Detect which cell encompasses the target text, then output its (X, Y) center coordinate. 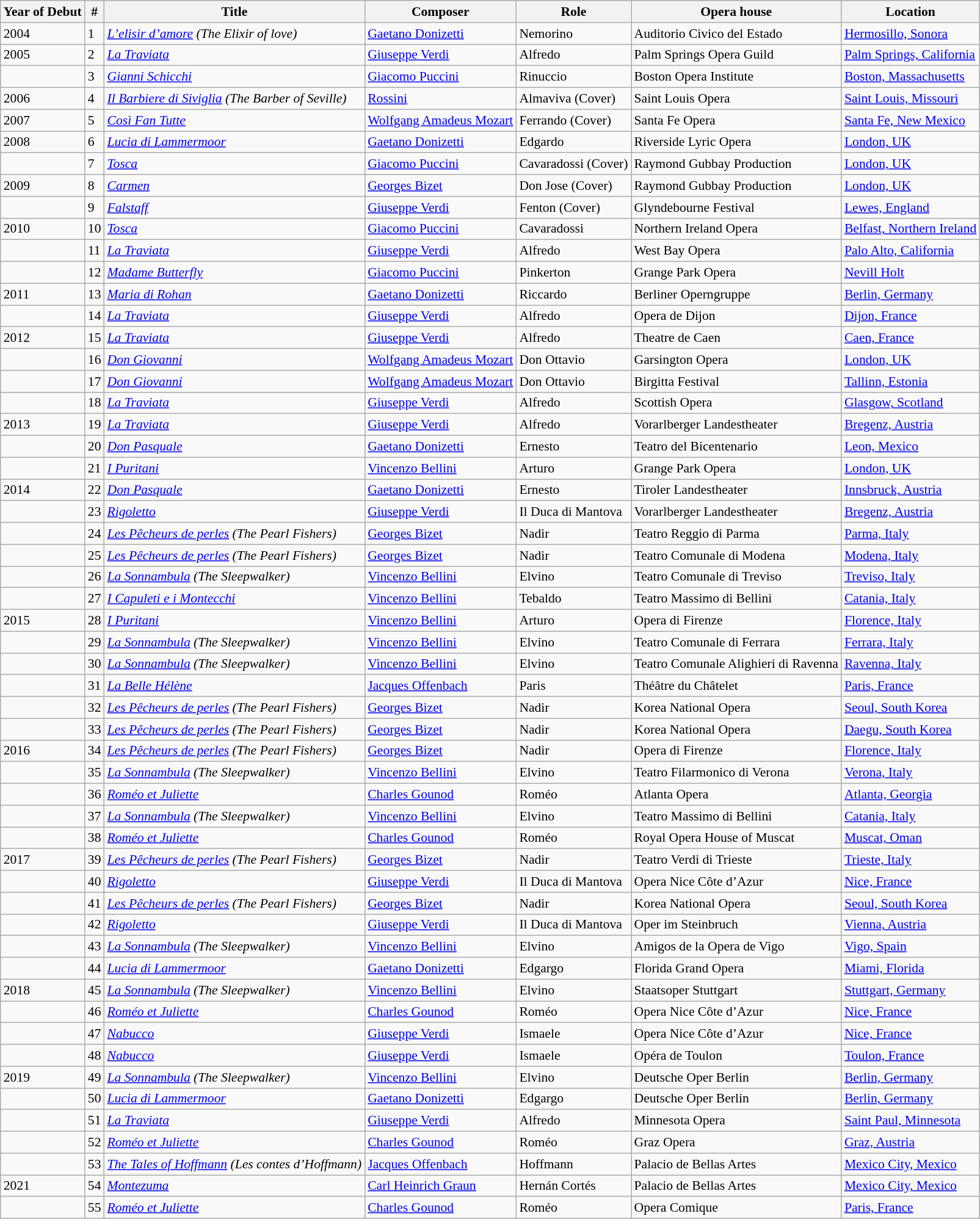
Northern Ireland Opera (736, 229)
Atlanta, Georgia (911, 795)
2013 (43, 425)
21 (95, 468)
Théâtre du Châtelet (736, 686)
43 (95, 947)
31 (95, 686)
15 (95, 338)
2021 (43, 1186)
30 (95, 664)
2012 (43, 338)
Theatre de Caen (736, 338)
10 (95, 229)
Toulon, France (911, 1055)
Royal Opera House of Muscat (736, 838)
Boston, Massachusetts (911, 77)
Location (911, 12)
12 (95, 273)
41 (95, 903)
34 (95, 751)
51 (95, 1121)
Nevill Holt (911, 273)
4 (95, 99)
5 (95, 120)
Teatro Filarmonico di Verona (736, 773)
Palm Springs, California (911, 55)
48 (95, 1055)
55 (95, 1208)
Graz Opera (736, 1143)
2014 (43, 490)
Glasgow, Scotland (911, 403)
Santa Fe, New Mexico (911, 120)
33 (95, 729)
Lewes, England (911, 208)
Composer (440, 12)
Treviso, Italy (911, 577)
Teatro Reggio di Parma (736, 534)
Teatro del Bicentenario (736, 447)
Staatsoper Stuttgart (736, 990)
Scottish Opera (736, 403)
Parma, Italy (911, 534)
38 (95, 838)
2015 (43, 621)
Almaviva (Cover) (573, 99)
Edgardo (573, 142)
2008 (43, 142)
19 (95, 425)
Caen, France (911, 338)
Hermosillo, Sonora (911, 34)
Hernán Cortés (573, 1186)
2006 (43, 99)
52 (95, 1143)
West Bay Opera (736, 251)
Rinuccio (573, 77)
20 (95, 447)
Tiroler Landestheater (736, 490)
1 (95, 34)
2005 (43, 55)
44 (95, 969)
Maria di Rohan (234, 294)
Gianni Schicchi (234, 77)
Saint Paul, Minnesota (911, 1121)
36 (95, 795)
Falstaff (234, 208)
8 (95, 186)
Hoffmann (573, 1164)
2011 (43, 294)
2019 (43, 1077)
2010 (43, 229)
2016 (43, 751)
Carmen (234, 186)
18 (95, 403)
Riverside Lyric Opera (736, 142)
Verona, Italy (911, 773)
L’elisir d’amore (The Elixir of love) (234, 34)
Carl Heinrich Graun (440, 1186)
Teatro Comunale di Treviso (736, 577)
Riccardo (573, 294)
49 (95, 1077)
45 (95, 990)
Garsington Opera (736, 360)
7 (95, 164)
Fenton (Cover) (573, 208)
25 (95, 555)
37 (95, 816)
Title (234, 12)
Oper im Steinbruch (736, 925)
Rossini (440, 99)
Daegu, South Korea (911, 729)
Belfast, Northern Ireland (911, 229)
47 (95, 1034)
54 (95, 1186)
40 (95, 881)
29 (95, 642)
2007 (43, 120)
9 (95, 208)
35 (95, 773)
Boston Opera Institute (736, 77)
27 (95, 599)
13 (95, 294)
Tebaldo (573, 599)
Paris (573, 686)
Opera house (736, 12)
Saint Louis, Missouri (911, 99)
Ferrando (Cover) (573, 120)
2004 (43, 34)
Tallinn, Estonia (911, 382)
14 (95, 316)
Innsbruck, Austria (911, 490)
Atlanta Opera (736, 795)
28 (95, 621)
Opéra de Toulon (736, 1055)
53 (95, 1164)
Saint Louis Opera (736, 99)
I Capuleti e i Montecchi (234, 599)
Cavaradossi (Cover) (573, 164)
2009 (43, 186)
2018 (43, 990)
Opera Comique (736, 1208)
24 (95, 534)
Teatro Comunale di Ferrara (736, 642)
Trieste, Italy (911, 860)
Year of Debut (43, 12)
2 (95, 55)
Nemorino (573, 34)
Cavaradossi (573, 229)
Il Barbiere di Siviglia (The Barber of Seville) (234, 99)
26 (95, 577)
Berliner Operngruppe (736, 294)
Ferrara, Italy (911, 642)
Role (573, 12)
6 (95, 142)
Leon, Mexico (911, 447)
50 (95, 1099)
3 (95, 77)
42 (95, 925)
Montezuma (234, 1186)
Modena, Italy (911, 555)
Madame Butterfly (234, 273)
Minnesota Opera (736, 1121)
The Tales of Hoffmann (Les contes d’Hoffmann) (234, 1164)
Florida Grand Opera (736, 969)
11 (95, 251)
46 (95, 1012)
Amigos de la Opera de Vigo (736, 947)
Opera de Dijon (736, 316)
Glyndebourne Festival (736, 208)
# (95, 12)
Dijon, France (911, 316)
Graz, Austria (911, 1143)
2017 (43, 860)
Palm Springs Opera Guild (736, 55)
Miami, Florida (911, 969)
Muscat, Oman (911, 838)
Santa Fe Opera (736, 120)
23 (95, 512)
39 (95, 860)
Birgitta Festival (736, 382)
Auditorio Civico del Estado (736, 34)
32 (95, 707)
La Belle Hélène (234, 686)
Vienna, Austria (911, 925)
Ravenna, Italy (911, 664)
Così Fan Tutte (234, 120)
Teatro Comunale Alighieri di Ravenna (736, 664)
Don Jose (Cover) (573, 186)
22 (95, 490)
Teatro Comunale di Modena (736, 555)
Stuttgart, Germany (911, 990)
Teatro Verdi di Trieste (736, 860)
Pinkerton (573, 273)
Vigo, Spain (911, 947)
17 (95, 382)
16 (95, 360)
Palo Alto, California (911, 251)
